Find where the given text appears and provide that cell's center as (X, Y) coordinate. 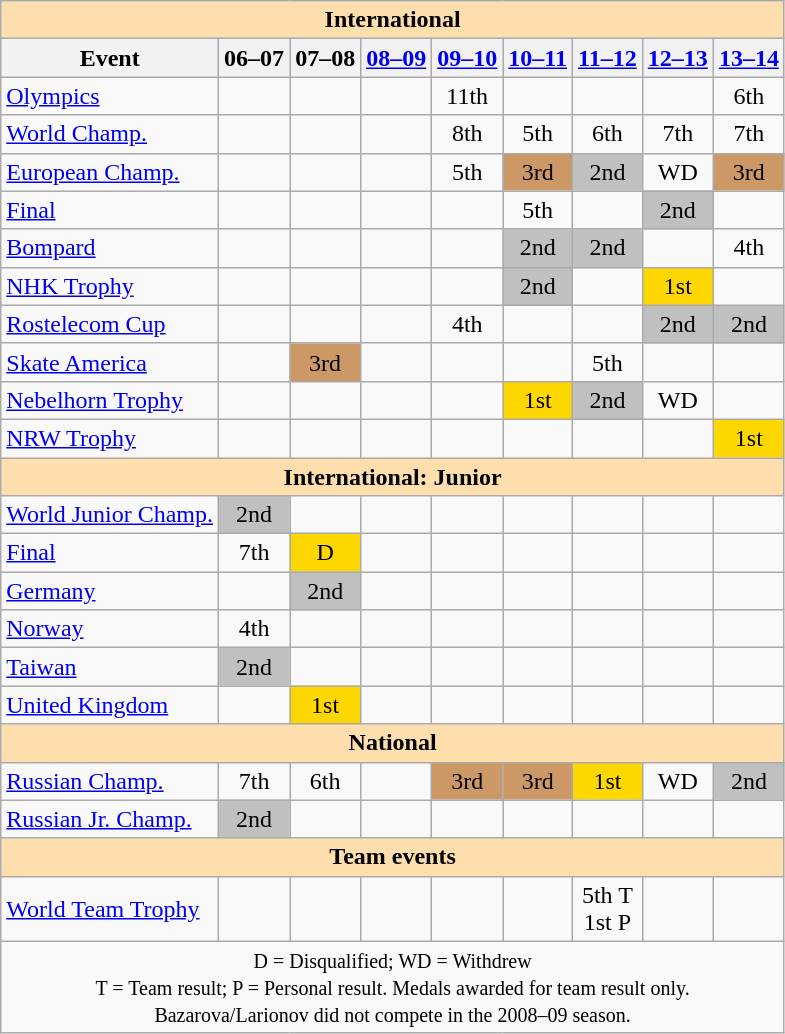
International: Junior (393, 477)
12–13 (678, 58)
World Junior Champ. (110, 515)
06–07 (254, 58)
United Kingdom (110, 705)
Russian Jr. Champ. (110, 819)
World Champ. (110, 134)
11–12 (608, 58)
NHK Trophy (110, 286)
Skate America (110, 362)
07–08 (326, 58)
Norway (110, 629)
13–14 (748, 58)
10–11 (538, 58)
European Champ. (110, 172)
08–09 (396, 58)
Nebelhorn Trophy (110, 400)
Olympics (110, 96)
Taiwan (110, 667)
Bompard (110, 248)
Germany (110, 591)
Russian Champ. (110, 781)
Team events (393, 857)
World Team Trophy (110, 908)
National (393, 743)
International (393, 20)
NRW Trophy (110, 438)
Event (110, 58)
Rostelecom Cup (110, 324)
09–10 (468, 58)
8th (468, 134)
11th (468, 96)
D (326, 553)
5th T 1st P (608, 908)
